Identify which cell holds the provided text, then report its [x, y] central coordinate. 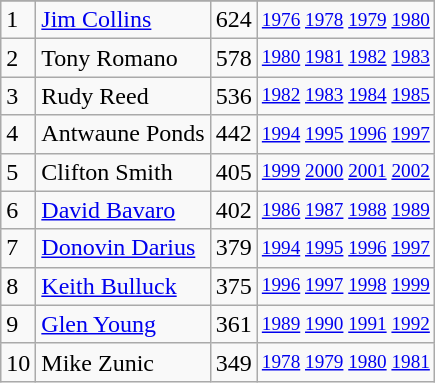
361 [234, 324]
8 [18, 286]
Antwaune Ponds [123, 134]
375 [234, 286]
379 [234, 248]
3 [18, 96]
1982 1983 1984 1985 [346, 96]
405 [234, 172]
9 [18, 324]
536 [234, 96]
578 [234, 58]
Mike Zunic [123, 362]
349 [234, 362]
Jim Collins [123, 20]
1999 2000 2001 2002 [346, 172]
1986 1987 1988 1989 [346, 210]
402 [234, 210]
1 [18, 20]
Rudy Reed [123, 96]
10 [18, 362]
6 [18, 210]
5 [18, 172]
1996 1997 1998 1999 [346, 286]
Glen Young [123, 324]
4 [18, 134]
1978 1979 1980 1981 [346, 362]
Keith Bulluck [123, 286]
2 [18, 58]
Clifton Smith [123, 172]
442 [234, 134]
1989 1990 1991 1992 [346, 324]
David Bavaro [123, 210]
1980 1981 1982 1983 [346, 58]
7 [18, 248]
624 [234, 20]
Tony Romano [123, 58]
Donovin Darius [123, 248]
1976 1978 1979 1980 [346, 20]
